Output the [x, y] coordinate of the center of the cell containing the given text.  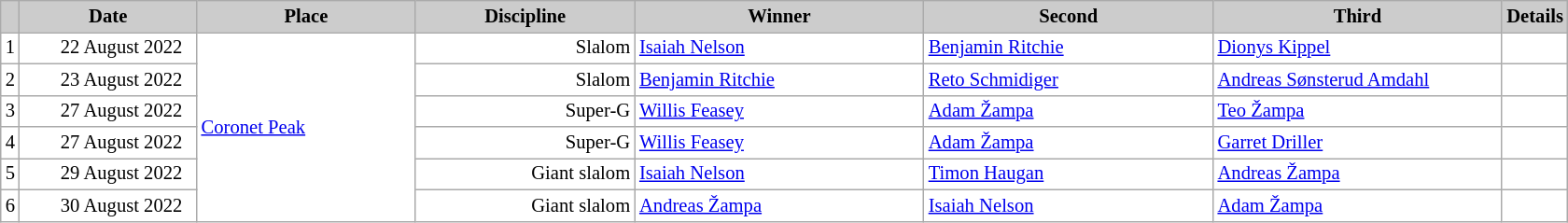
Teo Žampa [1358, 111]
Dionys Kippel [1358, 48]
Timon Haugan [1069, 174]
2 [10, 79]
Garret Driller [1358, 143]
6 [10, 205]
Place [306, 16]
29 August 2022 [108, 174]
Date [108, 16]
3 [10, 111]
Andreas Sønsterud Amdahl [1358, 79]
Reto Schmidiger [1069, 79]
30 August 2022 [108, 205]
23 August 2022 [108, 79]
1 [10, 48]
4 [10, 143]
Coronet Peak [306, 126]
Third [1358, 16]
Details [1534, 16]
5 [10, 174]
Discipline [525, 16]
22 August 2022 [108, 48]
Second [1069, 16]
Winner [779, 16]
